Determine the [x, y] coordinate at the center of the cell enclosing the given text.  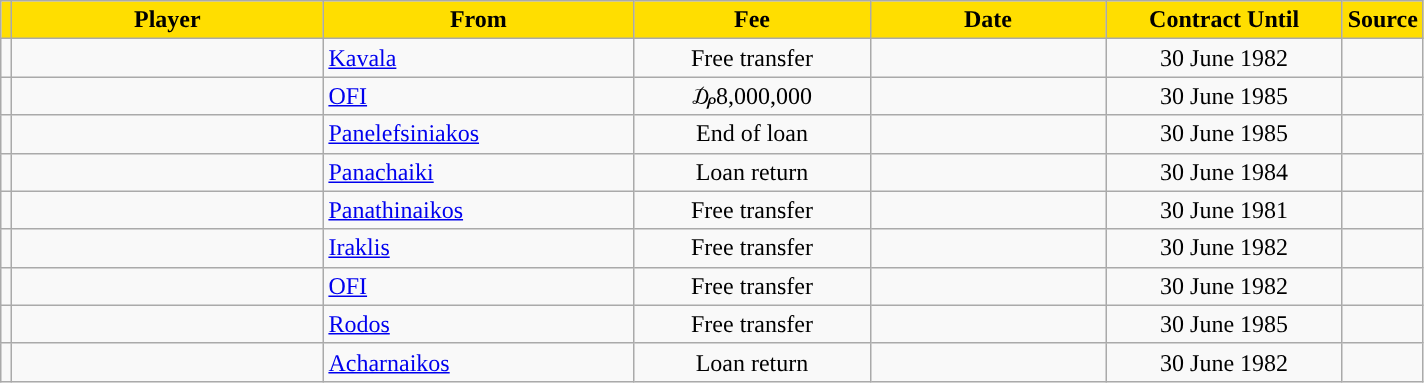
Panachaiki [478, 172]
End of loan [752, 134]
Rodos [478, 324]
Acharnaikos [478, 362]
Fee [752, 20]
Contract Until [1224, 20]
Panathinaikos [478, 210]
Source [1382, 20]
Iraklis [478, 248]
Date [988, 20]
Player [168, 20]
₯8,000,000 [752, 96]
30 June 1981 [1224, 210]
Kavala [478, 58]
Panelefsiniakos [478, 134]
From [478, 20]
30 June 1984 [1224, 172]
